Pinpoint the cell where the given text exists, returning its [X, Y] midpoint coordinate. 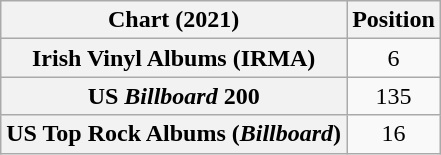
Position [394, 20]
6 [394, 58]
US Billboard 200 [174, 96]
Irish Vinyl Albums (IRMA) [174, 58]
US Top Rock Albums (Billboard) [174, 134]
16 [394, 134]
135 [394, 96]
Chart (2021) [174, 20]
